Output the (X, Y) coordinate of the center of the cell containing the given text.  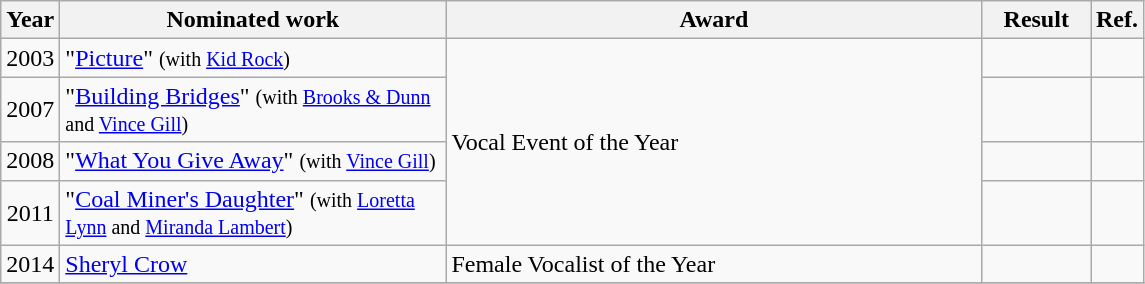
Year (30, 20)
2007 (30, 110)
2003 (30, 58)
2011 (30, 212)
Sheryl Crow (253, 264)
Award (714, 20)
2008 (30, 161)
"Coal Miner's Daughter" (with Loretta Lynn and Miranda Lambert) (253, 212)
Nominated work (253, 20)
"What You Give Away" (with Vince Gill) (253, 161)
Female Vocalist of the Year (714, 264)
2014 (30, 264)
"Picture" (with Kid Rock) (253, 58)
Ref. (1116, 20)
"Building Bridges" (with Brooks & Dunn and Vince Gill) (253, 110)
Vocal Event of the Year (714, 142)
Result (1036, 20)
